From the cell containing the given text, extract its center point as [X, Y] coordinate. 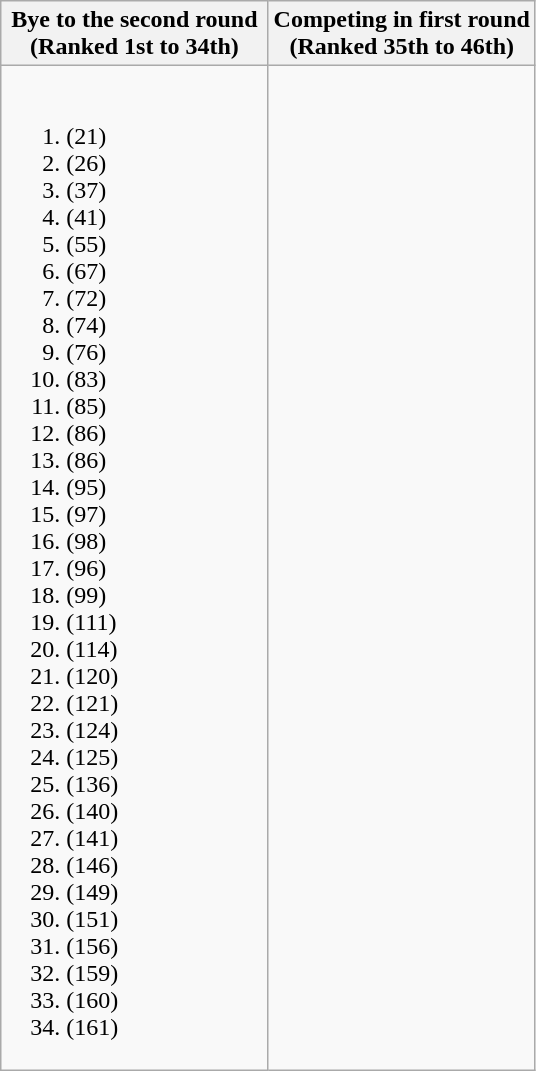
Competing in first round(Ranked 35th to 46th) [402, 34]
Bye to the second round(Ranked 1st to 34th) [134, 34]
